Output the (x, y) coordinate of the center of the cell containing the given text.  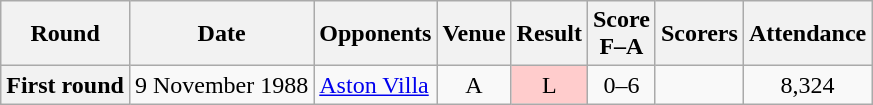
9 November 1988 (221, 85)
0–6 (621, 85)
Venue (474, 34)
L (549, 85)
Scorers (699, 34)
A (474, 85)
Result (549, 34)
Round (66, 34)
First round (66, 85)
Opponents (376, 34)
Aston Villa (376, 85)
8,324 (807, 85)
Attendance (807, 34)
Date (221, 34)
ScoreF–A (621, 34)
